Detect which cell encompasses the target text, then output its (X, Y) center coordinate. 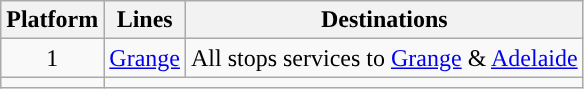
All stops services to Grange & Adelaide (384, 58)
Destinations (384, 20)
Grange (145, 58)
1 (52, 58)
Platform (52, 20)
Lines (145, 20)
